Locate the cell with the specified text and output its (x, y) center coordinate. 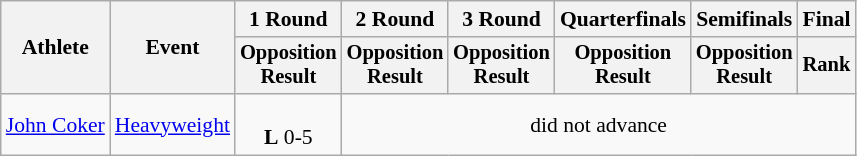
Athlete (56, 48)
Heavyweight (172, 124)
Rank (826, 66)
L 0-5 (288, 124)
Final (826, 19)
Event (172, 48)
1 Round (288, 19)
3 Round (502, 19)
2 Round (396, 19)
Semifinals (744, 19)
John Coker (56, 124)
did not advance (599, 124)
Quarterfinals (623, 19)
